Determine the (x, y) coordinate at the center of the cell enclosing the given text.  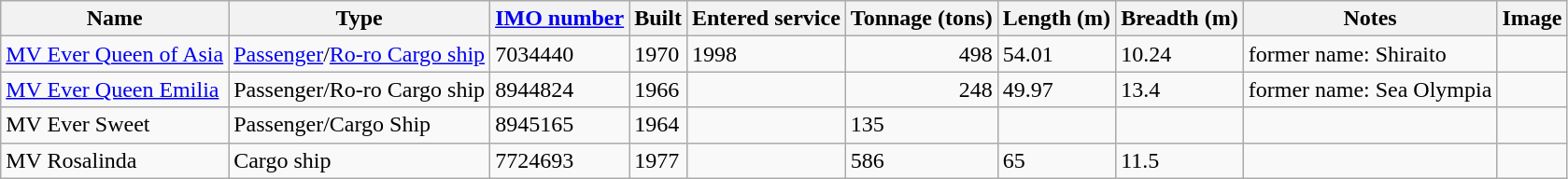
49.97 (1056, 89)
1998 (766, 54)
248 (921, 89)
1964 (658, 125)
1977 (658, 160)
Built (658, 19)
Type (360, 19)
Breadth (m) (1180, 19)
13.4 (1180, 89)
Image (1532, 19)
Notes (1370, 19)
Entered service (766, 19)
MV Ever Queen of Asia (115, 54)
7034440 (560, 54)
former name: Shiraito (1370, 54)
Length (m) (1056, 19)
135 (921, 125)
54.01 (1056, 54)
MV Rosalinda (115, 160)
IMO number (560, 19)
MV Ever Queen Emilia (115, 89)
MV Ever Sweet (115, 125)
1966 (658, 89)
Name (115, 19)
498 (921, 54)
8944824 (560, 89)
7724693 (560, 160)
65 (1056, 160)
Tonnage (tons) (921, 19)
8945165 (560, 125)
10.24 (1180, 54)
11.5 (1180, 160)
former name: Sea Olympia (1370, 89)
1970 (658, 54)
586 (921, 160)
Passenger/Cargo Ship (360, 125)
Cargo ship (360, 160)
